Capture the cell that displays the provided text and extract its [X, Y] central coordinate. 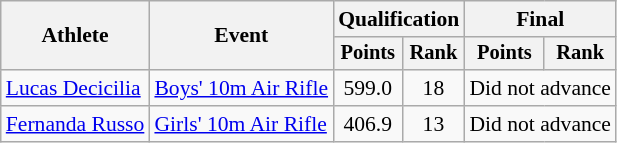
Fernanda Russo [76, 124]
Girls' 10m Air Rifle [241, 124]
Athlete [76, 36]
13 [433, 124]
Qualification [398, 19]
Final [540, 19]
18 [433, 88]
Lucas Decicilia [76, 88]
Boys' 10m Air Rifle [241, 88]
406.9 [368, 124]
599.0 [368, 88]
Event [241, 36]
